Provide the [X, Y] coordinate of the cell's center where the given text is located.  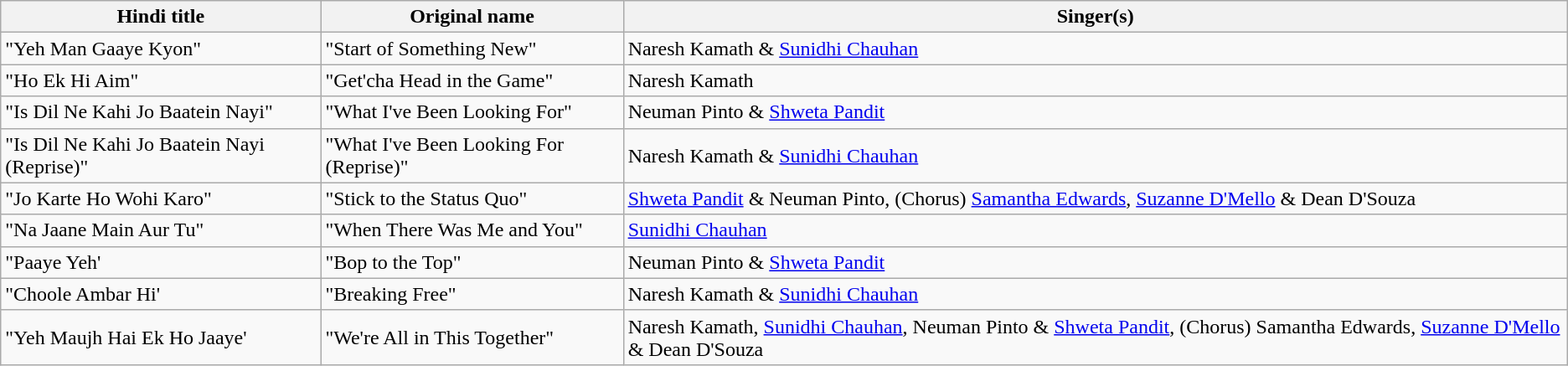
Singer(s) [1096, 17]
"Na Jaane Main Aur Tu" [161, 230]
"Breaking Free" [472, 294]
"Yeh Man Gaaye Kyon" [161, 49]
"Paaye Yeh' [161, 262]
"Jo Karte Ho Wohi Karo" [161, 198]
"Is Dil Ne Kahi Jo Baatein Nayi (Reprise)" [161, 156]
"Bop to the Top" [472, 262]
"When There Was Me and You" [472, 230]
"What I've Been Looking For" [472, 112]
Shweta Pandit & Neuman Pinto, (Chorus) Samantha Edwards, Suzanne D'Mello & Dean D'Souza [1096, 198]
"Is Dil Ne Kahi Jo Baatein Nayi" [161, 112]
"Choole Ambar Hi' [161, 294]
"Get'cha Head in the Game" [472, 80]
"We're All in This Together" [472, 337]
"Stick to the Status Quo" [472, 198]
Hindi title [161, 17]
Naresh Kamath [1096, 80]
"What I've Been Looking For (Reprise)" [472, 156]
"Yeh Maujh Hai Ek Ho Jaaye' [161, 337]
Original name [472, 17]
"Start of Something New" [472, 49]
"Ho Ek Hi Aim" [161, 80]
Naresh Kamath, Sunidhi Chauhan, Neuman Pinto & Shweta Pandit, (Chorus) Samantha Edwards, Suzanne D'Mello & Dean D'Souza [1096, 337]
Sunidhi Chauhan [1096, 230]
